Determine the [X, Y] coordinate at the center of the cell enclosing the given text.  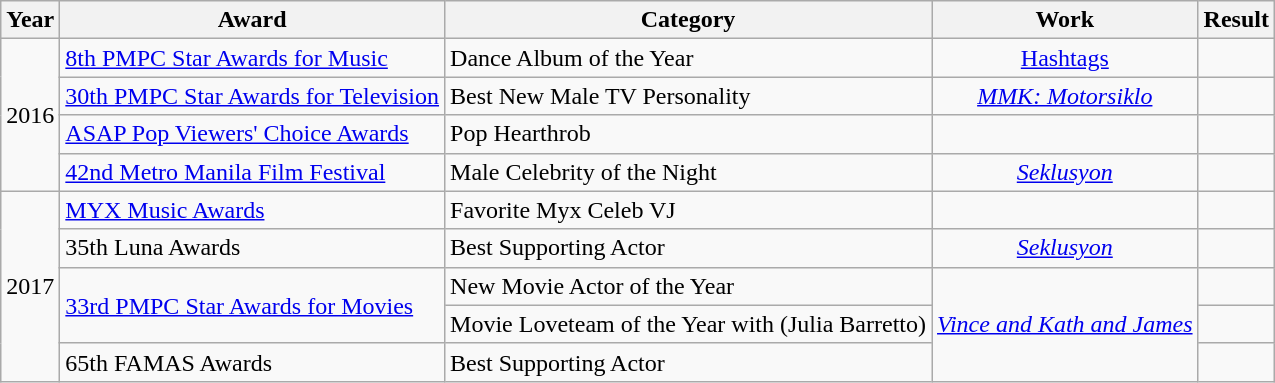
Best New Male TV Personality [688, 96]
8th PMPC Star Awards for Music [252, 58]
New Movie Actor of the Year [688, 286]
Favorite Myx Celeb VJ [688, 210]
Result [1236, 20]
35th Luna Awards [252, 248]
42nd Metro Manila Film Festival [252, 172]
2017 [30, 286]
Dance Album of the Year [688, 58]
MMK: Motorsiklo [1066, 96]
Pop Hearthrob [688, 134]
Category [688, 20]
Movie Loveteam of the Year with (Julia Barretto) [688, 324]
65th FAMAS Awards [252, 362]
ASAP Pop Viewers' Choice Awards [252, 134]
Male Celebrity of the Night [688, 172]
Work [1066, 20]
Hashtags [1066, 58]
2016 [30, 115]
Award [252, 20]
33rd PMPC Star Awards for Movies [252, 305]
30th PMPC Star Awards for Television [252, 96]
Year [30, 20]
MYX Music Awards [252, 210]
Vince and Kath and James [1066, 324]
